Detect which cell encompasses the target text, then output its [x, y] center coordinate. 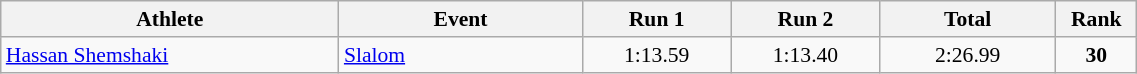
Total [968, 19]
Rank [1096, 19]
1:13.40 [806, 55]
Event [460, 19]
Run 2 [806, 19]
Slalom [460, 55]
Run 1 [656, 19]
Athlete [170, 19]
2:26.99 [968, 55]
Hassan Shemshaki [170, 55]
30 [1096, 55]
1:13.59 [656, 55]
